Search for the cell housing the specified text and yield its (X, Y) center coordinate. 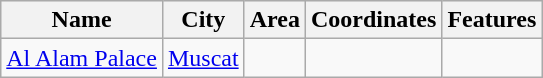
Features (492, 20)
Coordinates (373, 20)
Al Alam Palace (82, 58)
City (203, 20)
Name (82, 20)
Muscat (203, 58)
Area (274, 20)
